Locate the cell with the specified text and output its (X, Y) center coordinate. 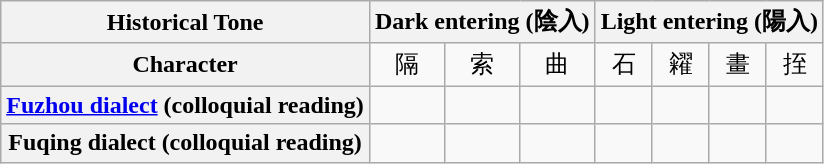
Fuqing dialect (colloquial reading) (186, 143)
挃 (794, 64)
索 (482, 64)
Fuzhou dialect (colloquial reading) (186, 105)
Light entering (陽入) (709, 22)
石 (624, 64)
Historical Tone (186, 22)
畫 (738, 64)
曲 (558, 64)
隔 (406, 64)
Dark entering (陰入) (482, 22)
Character (186, 64)
糴 (680, 64)
